Search for the cell housing the specified text and yield its [X, Y] center coordinate. 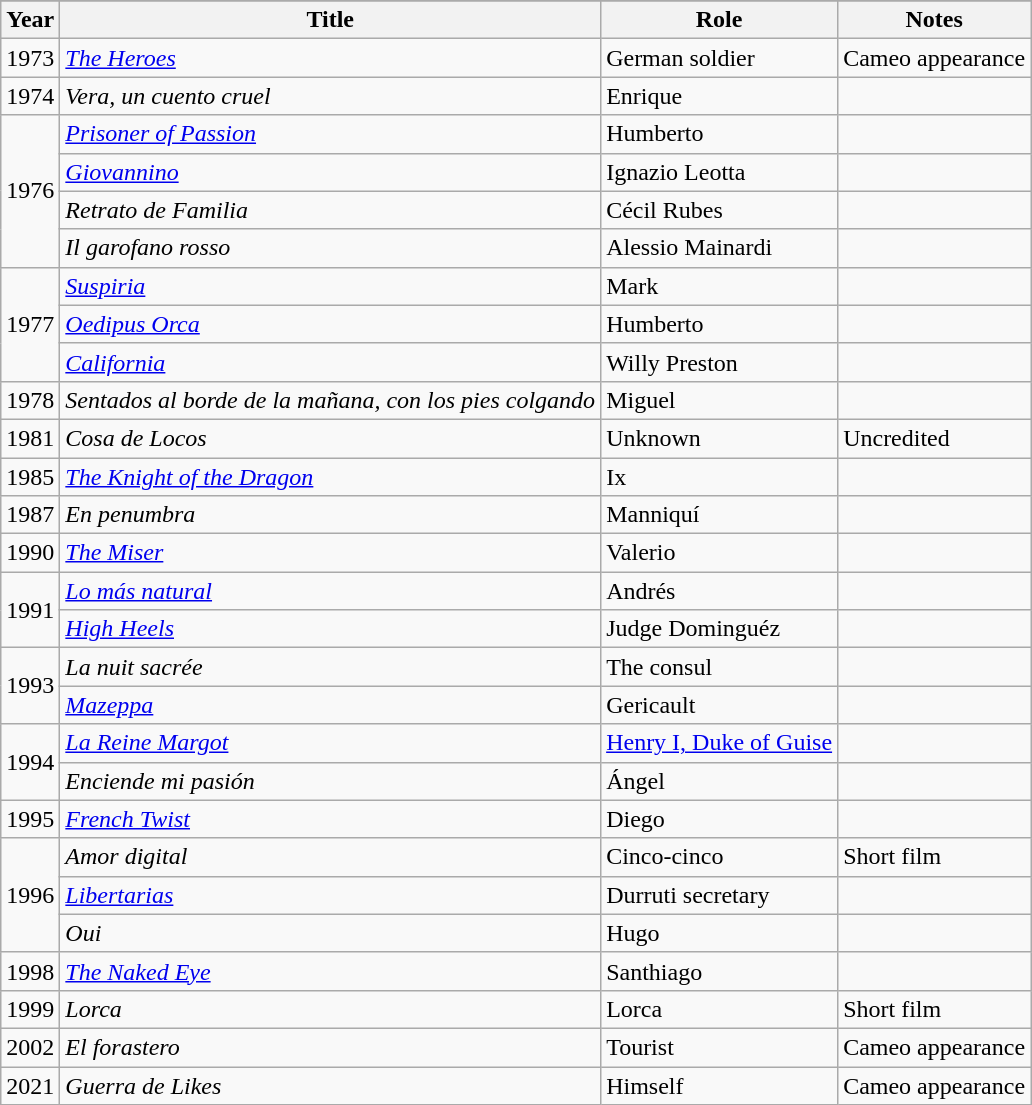
Unknown [720, 438]
Oedipus Orca [330, 324]
El forastero [330, 1047]
La Reine Margot [330, 743]
1998 [30, 971]
Valerio [720, 553]
The Knight of the Dragon [330, 477]
Oui [330, 933]
1994 [30, 762]
Tourist [720, 1047]
California [330, 362]
1993 [30, 686]
1981 [30, 438]
1991 [30, 610]
Guerra de Likes [330, 1085]
Uncredited [934, 438]
Prisoner of Passion [330, 134]
Ignazio Leotta [720, 172]
Cécil Rubes [720, 210]
1987 [30, 515]
Miguel [720, 400]
Gericault [720, 705]
2002 [30, 1047]
Il garofano rosso [330, 248]
1974 [30, 96]
The Naked Eye [330, 971]
Notes [934, 20]
Alessio Mainardi [720, 248]
Ix [720, 477]
1990 [30, 553]
1973 [30, 58]
1995 [30, 819]
The consul [720, 667]
Role [720, 20]
Libertarias [330, 895]
Amor digital [330, 857]
La nuit sacrée [330, 667]
2021 [30, 1085]
Retrato de Familia [330, 210]
Suspiria [330, 286]
Vera, un cuento cruel [330, 96]
French Twist [330, 819]
1999 [30, 1009]
1977 [30, 324]
Willy Preston [720, 362]
The Heroes [330, 58]
Cinco-cinco [720, 857]
En penumbra [330, 515]
1978 [30, 400]
High Heels [330, 629]
Year [30, 20]
German soldier [720, 58]
Cosa de Locos [330, 438]
Giovannino [330, 172]
Enciende mi pasión [330, 781]
Title [330, 20]
1985 [30, 477]
Santhiago [720, 971]
Durruti secretary [720, 895]
Manniquí [720, 515]
1996 [30, 895]
Hugo [720, 933]
Himself [720, 1085]
Henry I, Duke of Guise [720, 743]
Lo más natural [330, 591]
Mark [720, 286]
1976 [30, 191]
Andrés [720, 591]
Mazeppa [330, 705]
Judge Dominguéz [720, 629]
Diego [720, 819]
Enrique [720, 96]
Ángel [720, 781]
Sentados al borde de la mañana, con los pies colgando [330, 400]
The Miser [330, 553]
